Detect which cell encompasses the target text, then output its (X, Y) center coordinate. 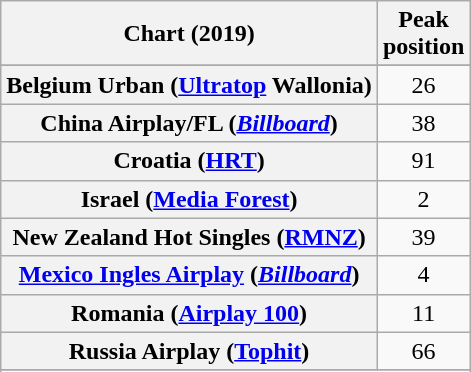
4 (423, 275)
66 (423, 351)
Chart (2019) (190, 34)
11 (423, 313)
Peak position (423, 34)
New Zealand Hot Singles (RMNZ) (190, 237)
Israel (Media Forest) (190, 199)
39 (423, 237)
Russia Airplay (Tophit) (190, 351)
26 (423, 85)
Belgium Urban (Ultratop Wallonia) (190, 85)
Mexico Ingles Airplay (Billboard) (190, 275)
38 (423, 123)
Romania (Airplay 100) (190, 313)
Croatia (HRT) (190, 161)
2 (423, 199)
91 (423, 161)
China Airplay/FL (Billboard) (190, 123)
